Determine the [X, Y] coordinate at the center of the cell enclosing the given text.  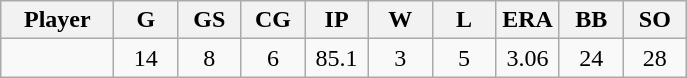
3 [400, 58]
L [464, 20]
G [146, 20]
8 [210, 58]
85.1 [337, 58]
24 [591, 58]
BB [591, 20]
14 [146, 58]
5 [464, 58]
28 [655, 58]
GS [210, 20]
IP [337, 20]
Player [58, 20]
6 [273, 58]
3.06 [528, 58]
ERA [528, 20]
W [400, 20]
SO [655, 20]
CG [273, 20]
